Find where the given text appears and provide that cell's center as [x, y] coordinate. 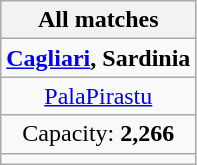
Cagliari, Sardinia [98, 58]
Capacity: 2,266 [98, 134]
PalaPirastu [98, 96]
All matches [98, 20]
